From the cell containing the given text, extract its center point as (X, Y) coordinate. 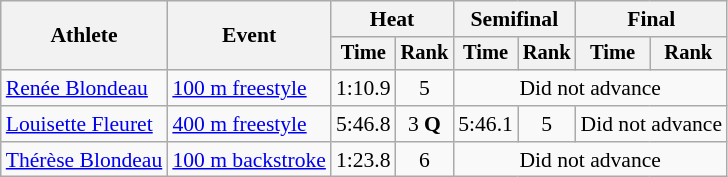
Final (652, 19)
1:10.9 (364, 88)
Event (249, 36)
5:46.1 (486, 124)
Renée Blondeau (84, 88)
Semifinal (514, 19)
100 m freestyle (249, 88)
Heat (392, 19)
3 Q (425, 124)
Athlete (84, 36)
5:46.8 (364, 124)
400 m freestyle (249, 124)
Louisette Fleuret (84, 124)
